Pinpoint the cell where the given text exists, returning its (X, Y) midpoint coordinate. 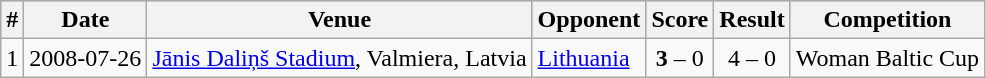
1 (12, 58)
4 – 0 (752, 58)
Venue (340, 20)
Score (680, 20)
Result (752, 20)
# (12, 20)
Opponent (589, 20)
Jānis Daliņš Stadium, Valmiera, Latvia (340, 58)
Woman Baltic Cup (887, 58)
Competition (887, 20)
Lithuania (589, 58)
3 – 0 (680, 58)
Date (86, 20)
2008-07-26 (86, 58)
